Return the (x, y) coordinate for the center point of the cell that contains the specified text.  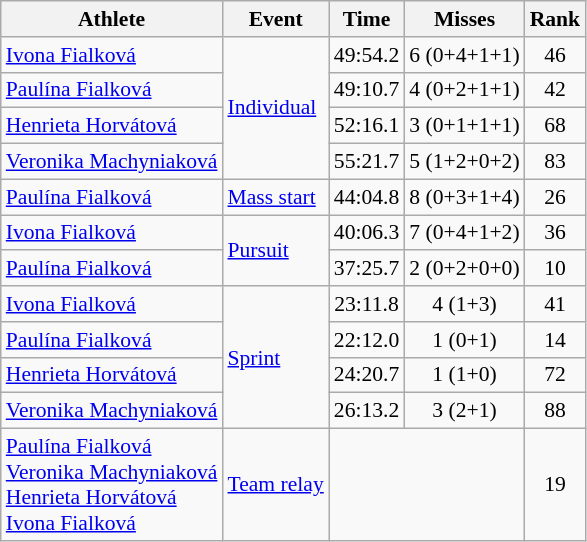
72 (556, 375)
Time (366, 19)
49:10.7 (366, 90)
83 (556, 162)
52:16.1 (366, 126)
Sprint (275, 357)
Mass start (275, 197)
42 (556, 90)
14 (556, 340)
Pursuit (275, 250)
46 (556, 55)
26:13.2 (366, 411)
24:20.7 (366, 375)
68 (556, 126)
23:11.8 (366, 304)
40:06.3 (366, 233)
55:21.7 (366, 162)
7 (0+4+1+2) (464, 233)
Team relay (275, 485)
44:04.8 (366, 197)
1 (1+0) (464, 375)
Individual (275, 108)
41 (556, 304)
19 (556, 485)
Paulína FialkováVeronika MachyniakováHenrieta HorvátováIvona Fialková (112, 485)
37:25.7 (366, 269)
2 (0+2+0+0) (464, 269)
3 (0+1+1+1) (464, 126)
4 (1+3) (464, 304)
22:12.0 (366, 340)
10 (556, 269)
Athlete (112, 19)
49:54.2 (366, 55)
Event (275, 19)
1 (0+1) (464, 340)
Misses (464, 19)
4 (0+2+1+1) (464, 90)
3 (2+1) (464, 411)
6 (0+4+1+1) (464, 55)
26 (556, 197)
8 (0+3+1+4) (464, 197)
Rank (556, 19)
88 (556, 411)
36 (556, 233)
5 (1+2+0+2) (464, 162)
